Output the (X, Y) coordinate of the center of the cell containing the given text.  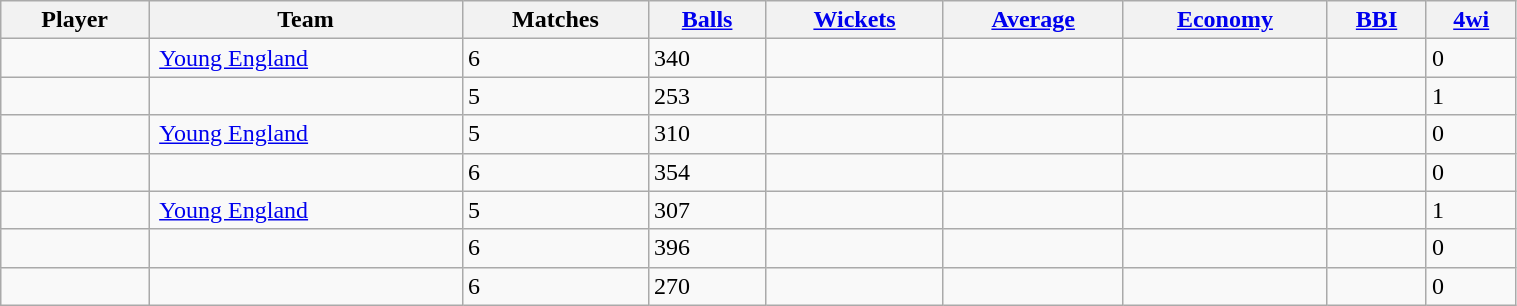
Balls (706, 20)
Team (306, 20)
Economy (1225, 20)
Average (1033, 20)
270 (706, 286)
340 (706, 58)
Player (75, 20)
4wi (1471, 20)
BBI (1377, 20)
310 (706, 134)
354 (706, 172)
Wickets (854, 20)
253 (706, 96)
Matches (556, 20)
396 (706, 248)
307 (706, 210)
